From the cell containing the given text, extract its center point as (x, y) coordinate. 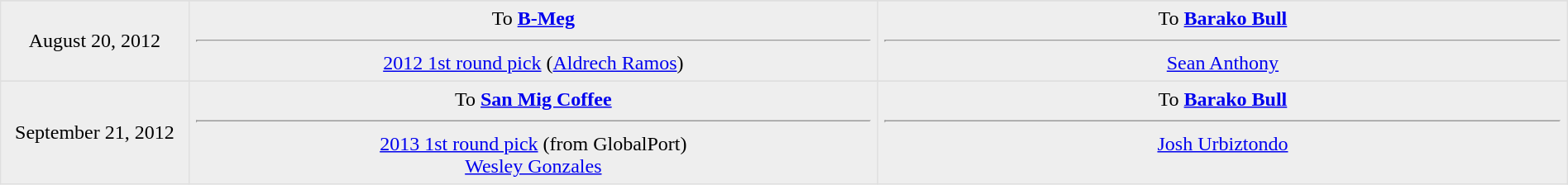
August 20, 2012 (94, 41)
To B-Meg2012 1st round pick (Aldrech Ramos) (533, 41)
To San Mig Coffee2013 1st round pick (from GlobalPort) Wesley Gonzales (533, 132)
September 21, 2012 (94, 132)
To Barako BullSean Anthony (1223, 41)
To Barako BullJosh Urbiztondo (1223, 132)
